From the cell containing the given text, extract its center point as [x, y] coordinate. 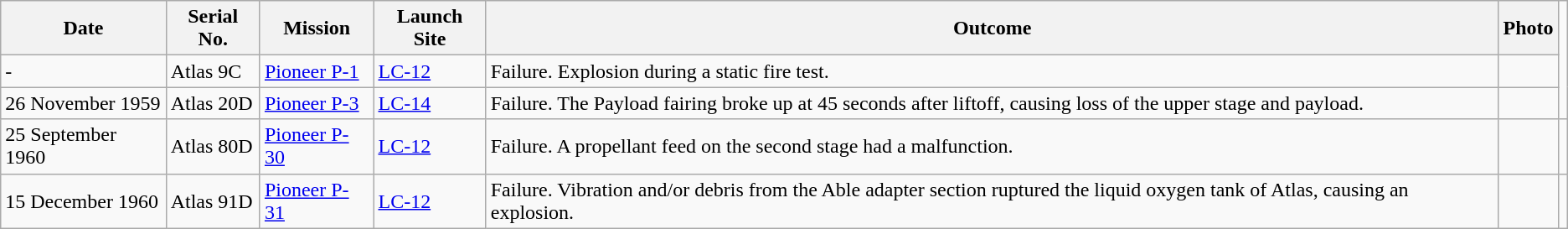
Outcome [992, 29]
Pioneer P-3 [317, 103]
Atlas 80D [213, 146]
Mission [317, 29]
Failure. The Payload fairing broke up at 45 seconds after liftoff, causing loss of the upper stage and payload. [992, 103]
Atlas 20D [213, 103]
Failure. Explosion during a static fire test. [992, 71]
LC-14 [430, 103]
- [84, 71]
25 September 1960 [84, 146]
Pioneer P-31 [317, 201]
Atlas 9C [213, 71]
Pioneer P-30 [317, 146]
Failure. A propellant feed on the second stage had a malfunction. [992, 146]
Atlas 91D [213, 201]
Launch Site [430, 29]
Pioneer P-1 [317, 71]
Serial No. [213, 29]
Date [84, 29]
15 December 1960 [84, 201]
26 November 1959 [84, 103]
Failure. Vibration and/or debris from the Able adapter section ruptured the liquid oxygen tank of Atlas, causing an explosion. [992, 201]
Photo [1528, 29]
